Return (x, y) of the center of cell containing provided text 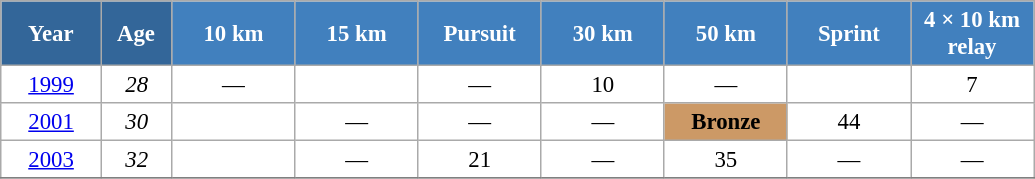
2003 (52, 160)
1999 (52, 85)
Pursuit (480, 34)
4 × 10 km relay (972, 34)
Year (52, 34)
10 (602, 85)
44 (848, 122)
10 km (234, 34)
35 (726, 160)
30 km (602, 34)
Age (136, 34)
Bronze (726, 122)
2001 (52, 122)
32 (136, 160)
30 (136, 122)
50 km (726, 34)
21 (480, 160)
28 (136, 85)
Sprint (848, 34)
15 km (356, 34)
7 (972, 85)
